Detect which cell encompasses the target text, then output its [X, Y] center coordinate. 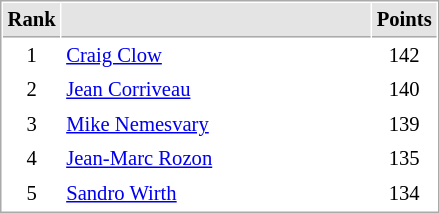
Points [404, 20]
3 [32, 124]
135 [404, 158]
142 [404, 56]
5 [32, 194]
Mike Nemesvary [216, 124]
1 [32, 56]
Rank [32, 20]
140 [404, 90]
134 [404, 194]
Jean-Marc Rozon [216, 158]
4 [32, 158]
Jean Corriveau [216, 90]
2 [32, 90]
Sandro Wirth [216, 194]
139 [404, 124]
Craig Clow [216, 56]
